Locate the cell with the specified text and output its (X, Y) center coordinate. 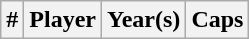
Year(s) (144, 20)
# (12, 20)
Player (63, 20)
Caps (218, 20)
